Pinpoint the cell where the given text exists, returning its (x, y) midpoint coordinate. 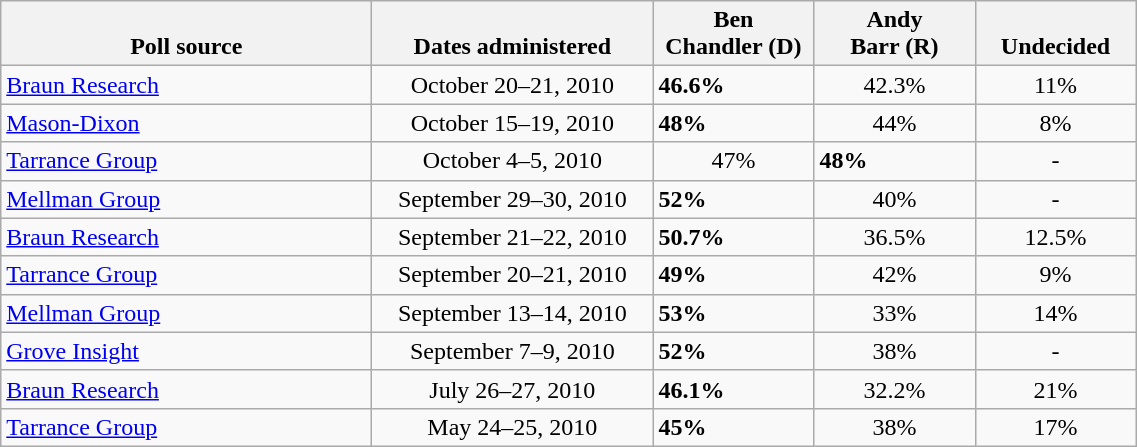
14% (1056, 313)
50.7% (734, 237)
46.6% (734, 85)
Mason-Dixon (186, 123)
Poll source (186, 34)
BenChandler (D) (734, 34)
45% (734, 427)
33% (894, 313)
September 29–30, 2010 (512, 199)
44% (894, 123)
Grove Insight (186, 351)
11% (1056, 85)
Undecided (1056, 34)
8% (1056, 123)
47% (734, 161)
42.3% (894, 85)
October 15–19, 2010 (512, 123)
12.5% (1056, 237)
September 13–14, 2010 (512, 313)
17% (1056, 427)
May 24–25, 2010 (512, 427)
Dates administered (512, 34)
21% (1056, 389)
49% (734, 275)
AndyBarr (R) (894, 34)
September 7–9, 2010 (512, 351)
32.2% (894, 389)
9% (1056, 275)
October 4–5, 2010 (512, 161)
36.5% (894, 237)
September 21–22, 2010 (512, 237)
October 20–21, 2010 (512, 85)
53% (734, 313)
September 20–21, 2010 (512, 275)
42% (894, 275)
40% (894, 199)
46.1% (734, 389)
July 26–27, 2010 (512, 389)
